Locate the cell with the specified text and output its [X, Y] center coordinate. 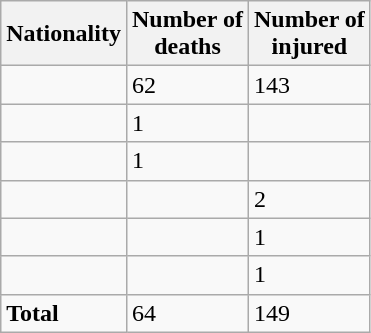
149 [309, 313]
Number ofdeaths [187, 34]
Nationality [64, 34]
62 [187, 85]
Total [64, 313]
2 [309, 199]
Number ofinjured [309, 34]
143 [309, 85]
64 [187, 313]
